Search for the cell housing the specified text and yield its [X, Y] center coordinate. 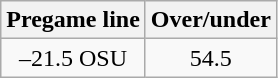
54.5 [210, 58]
Over/under [210, 20]
Pregame line [74, 20]
–21.5 OSU [74, 58]
